Locate the cell with the specified text and output its (X, Y) center coordinate. 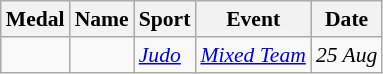
Medal (36, 19)
Sport (165, 19)
Name (102, 19)
Mixed Team (252, 55)
Date (347, 19)
25 Aug (347, 55)
Event (252, 19)
Judo (165, 55)
